Extract the (x, y) coordinate from the center of the cell holding the provided text.  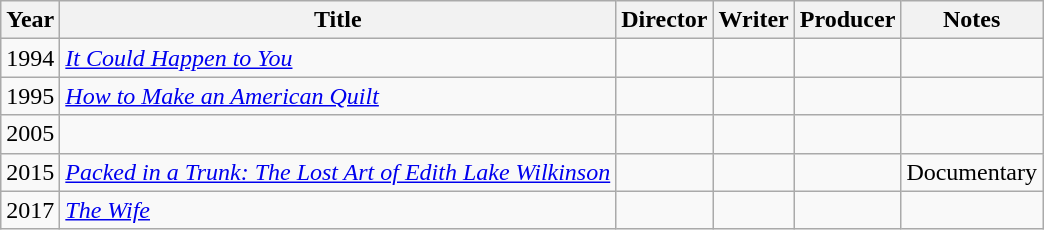
Packed in a Trunk: The Lost Art of Edith Lake Wilkinson (338, 172)
1994 (30, 58)
1995 (30, 96)
Director (664, 20)
Notes (972, 20)
How to Make an American Quilt (338, 96)
Writer (754, 20)
Producer (848, 20)
Title (338, 20)
It Could Happen to You (338, 58)
2017 (30, 210)
Year (30, 20)
The Wife (338, 210)
Documentary (972, 172)
2015 (30, 172)
2005 (30, 134)
